Return the (X, Y) coordinate for the center point of the cell that contains the specified text.  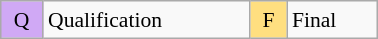
Q (22, 20)
F (268, 20)
Final (332, 20)
Qualification (146, 20)
